Locate the cell with the specified text and output its (x, y) center coordinate. 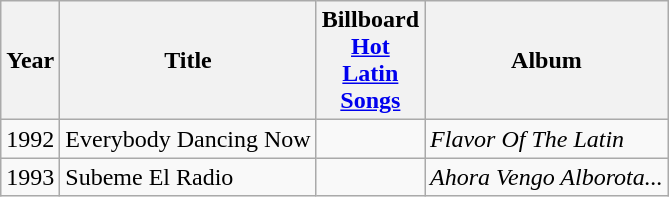
Year (30, 60)
Album (547, 60)
Ahora Vengo Alborota... (547, 177)
1992 (30, 139)
Everybody Dancing Now (188, 139)
Title (188, 60)
Flavor Of The Latin (547, 139)
BillboardHotLatinSongs (370, 60)
Subeme El Radio (188, 177)
1993 (30, 177)
